Search for the cell housing the specified text and yield its [x, y] center coordinate. 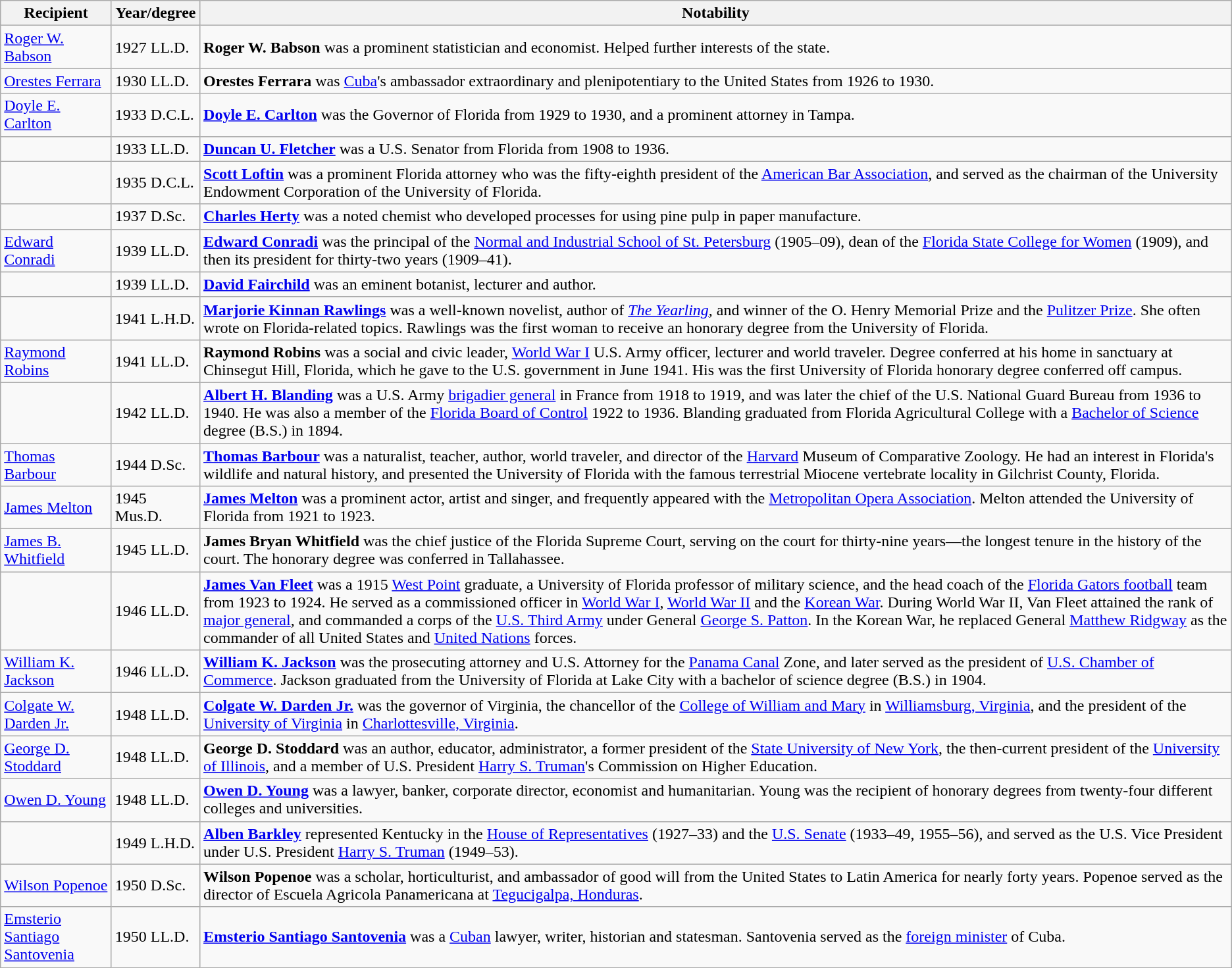
Notability [716, 13]
Thomas Barbour [57, 465]
1950 LL.D. [155, 937]
1933 D.C.L. [155, 115]
William K. Jackson [57, 671]
1944 D.Sc. [155, 465]
Emsterio Santiago Santovenia was a Cuban lawyer, writer, historian and statesman. Santovenia served as the foreign minister of Cuba. [716, 937]
Recipient [57, 13]
Duncan U. Fletcher was a U.S. Senator from Florida from 1908 to 1936. [716, 149]
David Fairchild was an eminent botanist, lecturer and author. [716, 284]
Orestes Ferrara was Cuba's ambassador extraordinary and plenipotentiary to the United States from 1926 to 1930. [716, 81]
James B. Whitfield [57, 550]
Owen D. Young [57, 800]
Charles Herty was a noted chemist who developed processes for using pine pulp in paper manufacture. [716, 217]
1942 LL.D. [155, 413]
Doyle E. Carlton [57, 115]
1945 LL.D. [155, 550]
1950 D.Sc. [155, 886]
1930 LL.D. [155, 81]
1933 LL.D. [155, 149]
Emsterio Santiago Santovenia [57, 937]
Raymond Robins [57, 361]
1941 LL.D. [155, 361]
Roger W. Babson [57, 47]
Year/degree [155, 13]
Wilson Popenoe [57, 886]
Roger W. Babson was a prominent statistician and economist. Helped further interests of the state. [716, 47]
1941 L.H.D. [155, 318]
Colgate W. Darden Jr. [57, 715]
James Melton [57, 508]
1927 LL.D. [155, 47]
1937 D.Sc. [155, 217]
Edward Conradi [57, 250]
1949 L.H.D. [155, 842]
Orestes Ferrara [57, 81]
1935 D.C.L. [155, 183]
1945 Mus.D. [155, 508]
Doyle E. Carlton was the Governor of Florida from 1929 to 1930, and a prominent attorney in Tampa. [716, 115]
George D. Stoddard [57, 757]
